For the text-containing cell, return its midpoint in (X, Y) coordinate format. 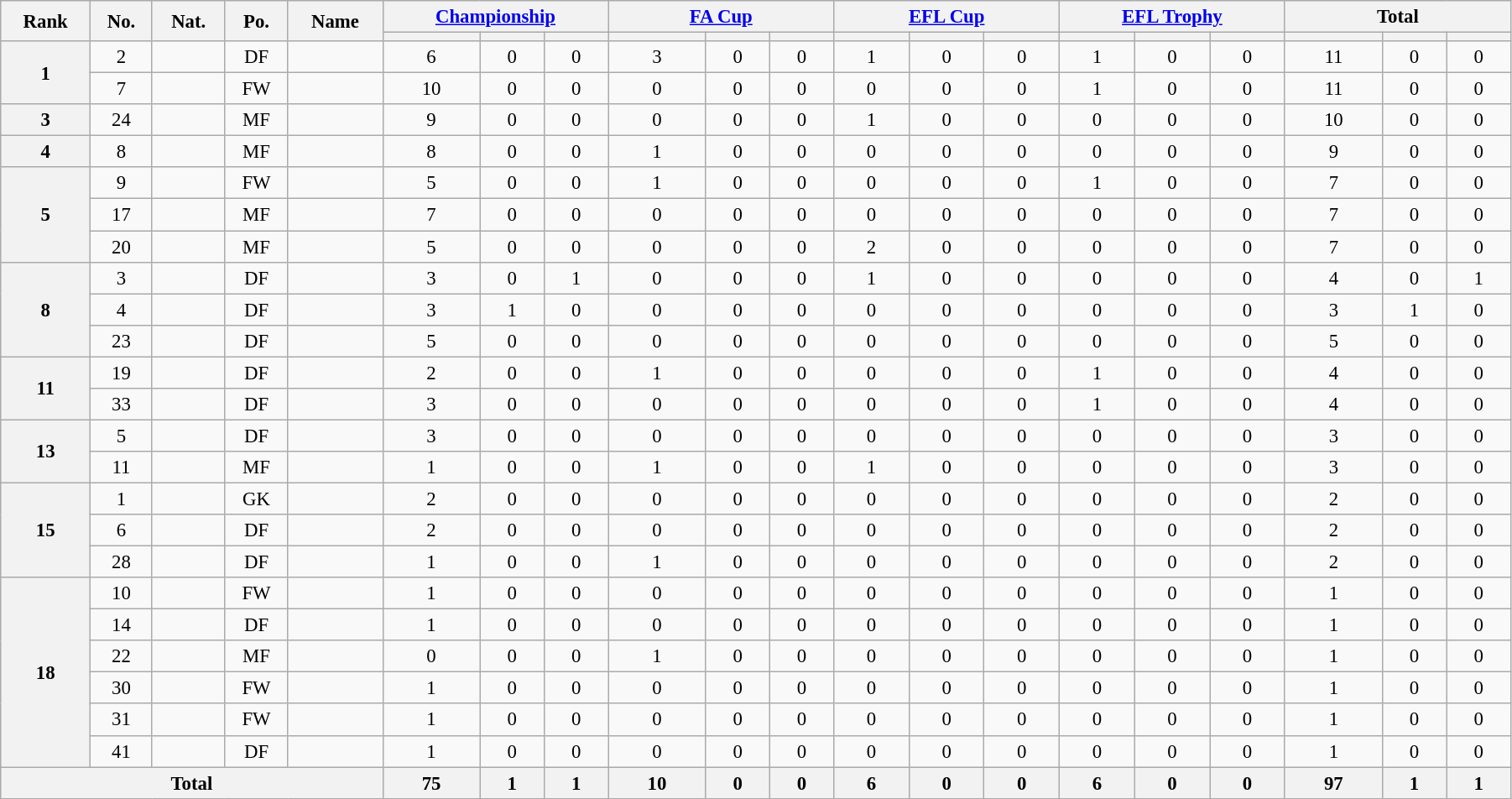
97 (1333, 783)
30 (122, 688)
EFL Trophy (1173, 17)
20 (122, 247)
GK (257, 499)
19 (122, 373)
Championship (495, 17)
EFL Cup (946, 17)
No. (122, 21)
24 (122, 120)
Po. (257, 21)
75 (431, 783)
23 (122, 341)
17 (122, 215)
15 (45, 530)
13 (45, 452)
Name (336, 21)
33 (122, 405)
14 (122, 625)
22 (122, 656)
28 (122, 562)
Rank (45, 21)
Nat. (188, 21)
18 (45, 672)
41 (122, 751)
31 (122, 720)
FA Cup (722, 17)
